Output the (X, Y) coordinate of the center of the cell containing the given text.  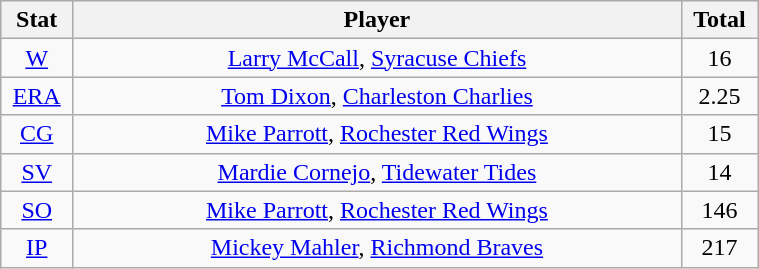
16 (719, 58)
Tom Dixon, Charleston Charlies (378, 96)
146 (719, 210)
14 (719, 172)
Player (378, 20)
ERA (37, 96)
Total (719, 20)
IP (37, 248)
Mickey Mahler, Richmond Braves (378, 248)
W (37, 58)
CG (37, 134)
15 (719, 134)
Mardie Cornejo, Tidewater Tides (378, 172)
SV (37, 172)
Stat (37, 20)
Larry McCall, Syracuse Chiefs (378, 58)
SO (37, 210)
2.25 (719, 96)
217 (719, 248)
